Find where the given text appears and provide that cell's center as (x, y) coordinate. 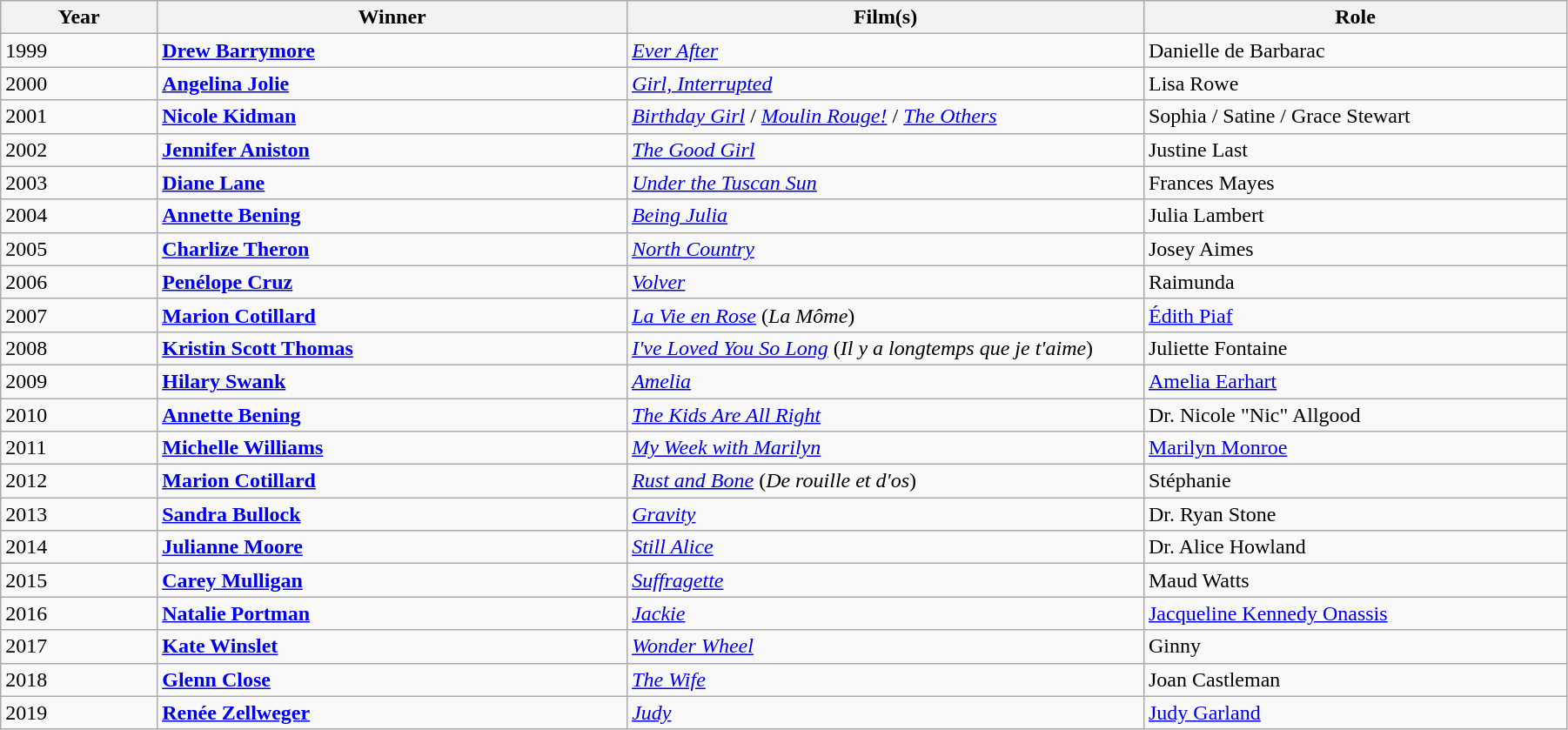
La Vie en Rose (La Môme) (886, 315)
Carey Mulligan (392, 580)
Film(s) (886, 17)
Suffragette (886, 580)
Nicole Kidman (392, 117)
The Kids Are All Right (886, 415)
Kristin Scott Thomas (392, 348)
2014 (79, 547)
I've Loved You So Long (Il y a longtemps que je t'aime) (886, 348)
The Good Girl (886, 150)
2010 (79, 415)
Amelia Earhart (1355, 381)
Rust and Bone (De rouille et d'os) (886, 481)
Under the Tuscan Sun (886, 183)
Maud Watts (1355, 580)
Julia Lambert (1355, 216)
2011 (79, 448)
My Week with Marilyn (886, 448)
Amelia (886, 381)
Role (1355, 17)
2019 (79, 713)
2007 (79, 315)
Frances Mayes (1355, 183)
2016 (79, 613)
Girl, Interrupted (886, 84)
Juliette Fontaine (1355, 348)
Gravity (886, 514)
Justine Last (1355, 150)
Diane Lane (392, 183)
Still Alice (886, 547)
Michelle Williams (392, 448)
Jackie (886, 613)
2013 (79, 514)
Penélope Cruz (392, 282)
Angelina Jolie (392, 84)
Being Julia (886, 216)
Judy (886, 713)
Ever After (886, 50)
Raimunda (1355, 282)
Julianne Moore (392, 547)
Charlize Theron (392, 249)
Wonder Wheel (886, 646)
Volver (886, 282)
Sophia / Satine / Grace Stewart (1355, 117)
2015 (79, 580)
Judy Garland (1355, 713)
Stéphanie (1355, 481)
Renée Zellweger (392, 713)
Kate Winslet (392, 646)
2000 (79, 84)
Dr. Ryan Stone (1355, 514)
Danielle de Barbarac (1355, 50)
Josey Aimes (1355, 249)
Drew Barrymore (392, 50)
Natalie Portman (392, 613)
Sandra Bullock (392, 514)
Birthday Girl / Moulin Rouge! / The Others (886, 117)
Joan Castleman (1355, 680)
2001 (79, 117)
Dr. Nicole "Nic" Allgood (1355, 415)
Glenn Close (392, 680)
2002 (79, 150)
Ginny (1355, 646)
2006 (79, 282)
Jennifer Aniston (392, 150)
2012 (79, 481)
2008 (79, 348)
Winner (392, 17)
The Wife (886, 680)
1999 (79, 50)
Dr. Alice Howland (1355, 547)
2005 (79, 249)
Jacqueline Kennedy Onassis (1355, 613)
Marilyn Monroe (1355, 448)
Hilary Swank (392, 381)
Lisa Rowe (1355, 84)
Édith Piaf (1355, 315)
2009 (79, 381)
2018 (79, 680)
North Country (886, 249)
2017 (79, 646)
Year (79, 17)
2004 (79, 216)
2003 (79, 183)
